Return [x, y] of the center of cell containing provided text 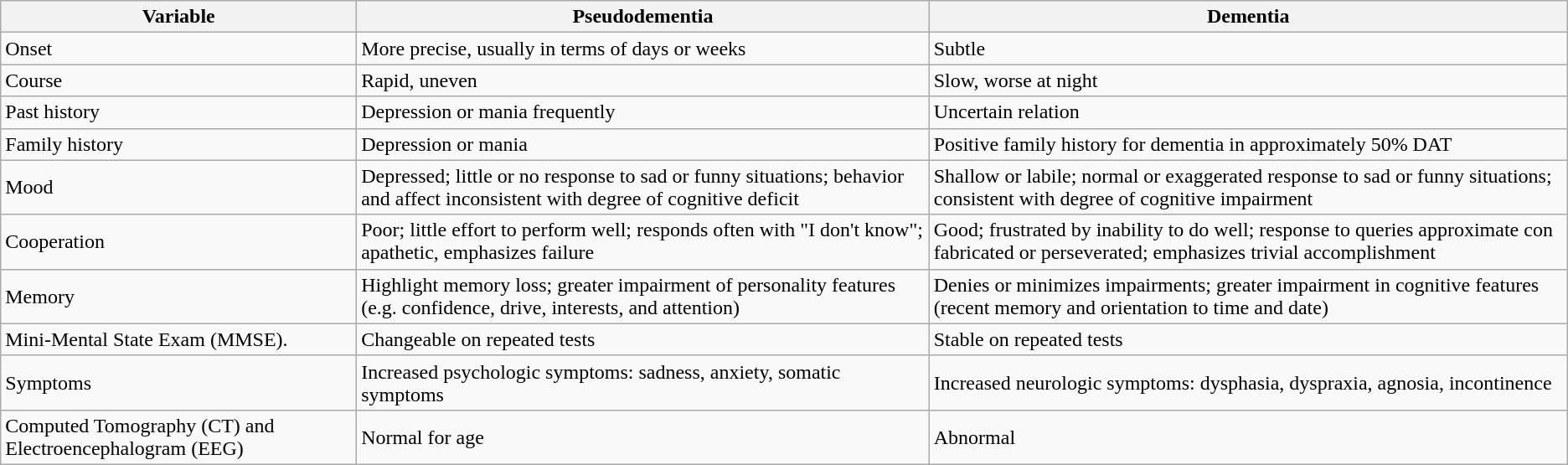
Variable [179, 17]
Good; frustrated by inability to do well; response to queries approximate con fabricated or perseverated; emphasizes trivial accomplishment [1248, 241]
Highlight memory loss; greater impairment of personality features (e.g. confidence, drive, interests, and attention) [643, 297]
Onset [179, 49]
Memory [179, 297]
Course [179, 80]
Uncertain relation [1248, 112]
Increased psychologic symptoms: sadness, anxiety, somatic symptoms [643, 382]
More precise, usually in terms of days or weeks [643, 49]
Past history [179, 112]
Computed Tomography (CT) and Electroencephalogram (EEG) [179, 437]
Slow, worse at night [1248, 80]
Mini-Mental State Exam (MMSE). [179, 339]
Symptoms [179, 382]
Dementia [1248, 17]
Depression or mania frequently [643, 112]
Rapid, uneven [643, 80]
Depressed; little or no response to sad or funny situations; behavior and affect inconsistent with degree of cognitive deficit [643, 188]
Positive family history for dementia in approximately 50% DAT [1248, 144]
Abnormal [1248, 437]
Denies or minimizes impairments; greater impairment in cognitive features (recent memory and orientation to time and date) [1248, 297]
Changeable on repeated tests [643, 339]
Family history [179, 144]
Mood [179, 188]
Poor; little effort to perform well; responds often with "I don't know"; apathetic, emphasizes failure [643, 241]
Cooperation [179, 241]
Subtle [1248, 49]
Shallow or labile; normal or exaggerated response to sad or funny situations; consistent with degree of cognitive impairment [1248, 188]
Increased neurologic symptoms: dysphasia, dyspraxia, agnosia, incontinence [1248, 382]
Stable on repeated tests [1248, 339]
Depression or mania [643, 144]
Normal for age [643, 437]
Pseudodementia [643, 17]
